For the text-containing cell, return its midpoint in [x, y] coordinate format. 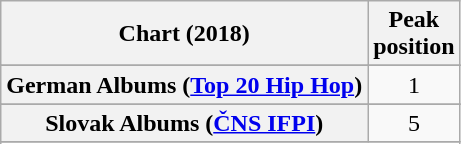
Slovak Albums (ČNS IFPI) [184, 123]
1 [414, 85]
Peak position [414, 34]
Chart (2018) [184, 34]
5 [414, 123]
German Albums (Top 20 Hip Hop) [184, 85]
